Search for the cell housing the specified text and yield its (X, Y) center coordinate. 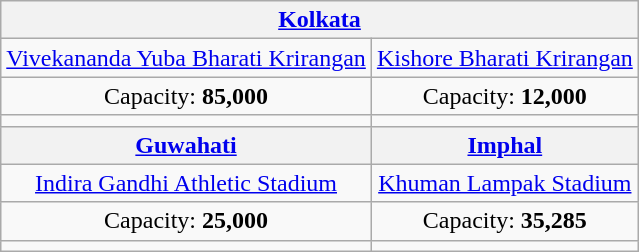
Guwahati (186, 145)
Capacity: 85,000 (186, 96)
Indira Gandhi Athletic Stadium (186, 183)
Khuman Lampak Stadium (504, 183)
Capacity: 25,000 (186, 221)
Capacity: 12,000 (504, 96)
Vivekananda Yuba Bharati Krirangan (186, 58)
Imphal (504, 145)
Kolkata (320, 20)
Kishore Bharati Krirangan (504, 58)
Capacity: 35,285 (504, 221)
